Determine the [x, y] coordinate at the center of the cell enclosing the given text.  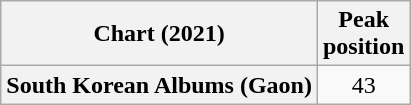
Peakposition [363, 34]
43 [363, 85]
Chart (2021) [160, 34]
South Korean Albums (Gaon) [160, 85]
